Capture the cell that displays the provided text and extract its [X, Y] central coordinate. 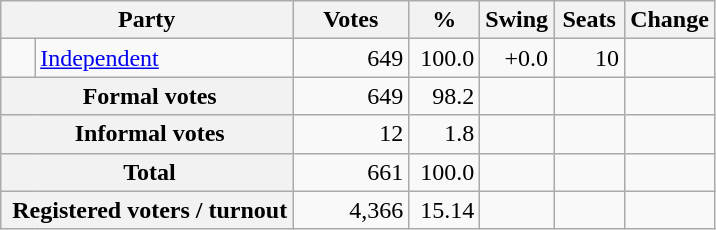
Seats [590, 20]
Swing [517, 20]
12 [351, 134]
+0.0 [517, 58]
Independent [164, 58]
Informal votes [147, 134]
Formal votes [147, 96]
4,366 [351, 210]
661 [351, 172]
% [444, 20]
Party [147, 20]
98.2 [444, 96]
Total [147, 172]
Votes [351, 20]
15.14 [444, 210]
1.8 [444, 134]
Registered voters / turnout [147, 210]
10 [590, 58]
Change [670, 20]
